Return the [X, Y] coordinate for the center point of the cell that contains the specified text.  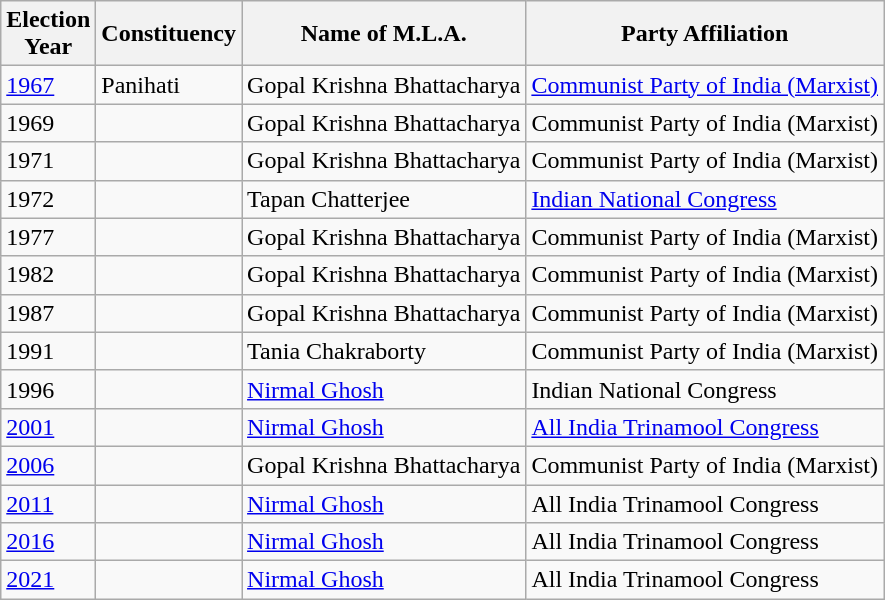
1972 [48, 199]
1991 [48, 351]
1996 [48, 389]
2021 [48, 580]
Name of M.L.A. [384, 34]
Tapan Chatterjee [384, 199]
1982 [48, 275]
1967 [48, 85]
Panihati [169, 85]
Tania Chakraborty [384, 351]
Constituency [169, 34]
1971 [48, 161]
2016 [48, 542]
Party Affiliation [705, 34]
1987 [48, 313]
2011 [48, 503]
Election Year [48, 34]
2006 [48, 465]
2001 [48, 427]
1977 [48, 237]
1969 [48, 123]
